Pinpoint the cell where the given text exists, returning its [x, y] midpoint coordinate. 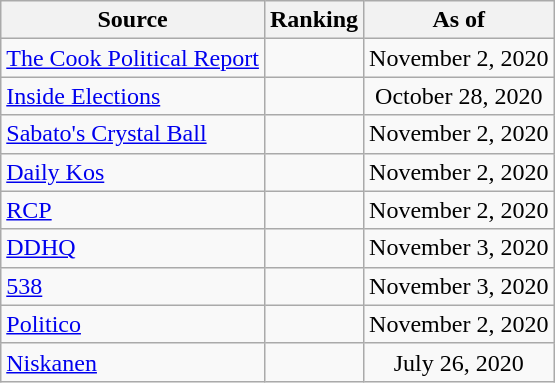
July 26, 2020 [459, 362]
Niskanen [133, 362]
October 28, 2020 [459, 96]
Politico [133, 324]
DDHQ [133, 248]
Inside Elections [133, 96]
Ranking [314, 20]
Sabato's Crystal Ball [133, 134]
RCP [133, 210]
538 [133, 286]
Daily Kos [133, 172]
As of [459, 20]
Source [133, 20]
The Cook Political Report [133, 58]
